For the text-containing cell, return its midpoint in [X, Y] coordinate format. 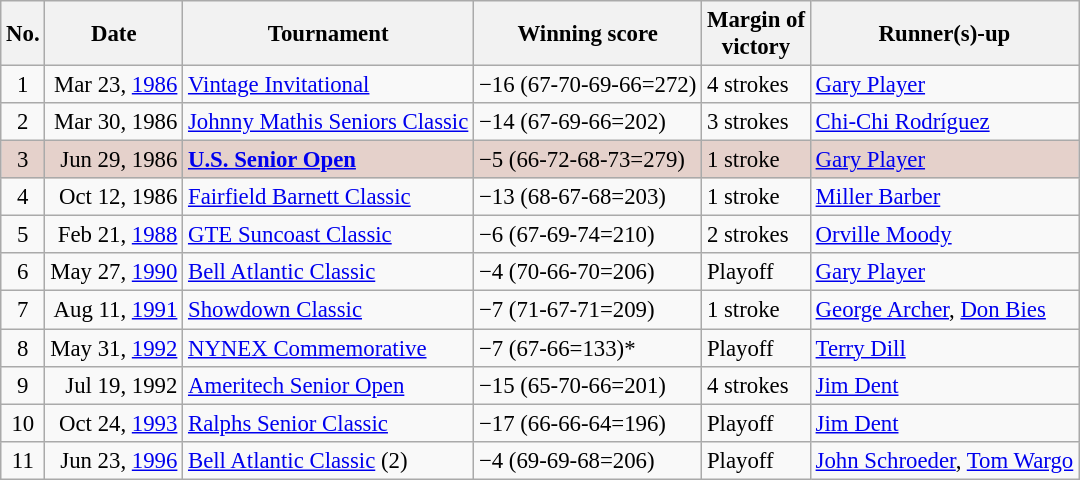
−7 (71-67-71=209) [588, 310]
Mar 23, 1986 [114, 85]
2 strokes [756, 235]
5 [23, 235]
Jun 29, 1986 [114, 160]
Showdown Classic [328, 310]
Miller Barber [944, 197]
Vintage Invitational [328, 85]
George Archer, Don Bies [944, 310]
8 [23, 348]
10 [23, 423]
3 [23, 160]
1 [23, 85]
−14 (67-69-66=202) [588, 122]
Margin ofvictory [756, 34]
2 [23, 122]
Orville Moody [944, 235]
−13 (68-67-68=203) [588, 197]
Jul 19, 1992 [114, 385]
4 [23, 197]
John Schroeder, Tom Wargo [944, 460]
May 31, 1992 [114, 348]
Fairfield Barnett Classic [328, 197]
U.S. Senior Open [328, 160]
6 [23, 273]
7 [23, 310]
GTE Suncoast Classic [328, 235]
Date [114, 34]
Terry Dill [944, 348]
−16 (67-70-69-66=272) [588, 85]
No. [23, 34]
Mar 30, 1986 [114, 122]
Bell Atlantic Classic (2) [328, 460]
Oct 12, 1986 [114, 197]
Runner(s)-up [944, 34]
−4 (70-66-70=206) [588, 273]
−15 (65-70-66=201) [588, 385]
9 [23, 385]
Ameritech Senior Open [328, 385]
11 [23, 460]
Bell Atlantic Classic [328, 273]
NYNEX Commemorative [328, 348]
Ralphs Senior Classic [328, 423]
−17 (66-66-64=196) [588, 423]
Winning score [588, 34]
Aug 11, 1991 [114, 310]
Feb 21, 1988 [114, 235]
−4 (69-69-68=206) [588, 460]
Chi-Chi Rodríguez [944, 122]
Jun 23, 1996 [114, 460]
3 strokes [756, 122]
Johnny Mathis Seniors Classic [328, 122]
Tournament [328, 34]
−5 (66-72-68-73=279) [588, 160]
−7 (67-66=133)* [588, 348]
Oct 24, 1993 [114, 423]
May 27, 1990 [114, 273]
−6 (67-69-74=210) [588, 235]
